Pinpoint the cell where the given text exists, returning its (x, y) midpoint coordinate. 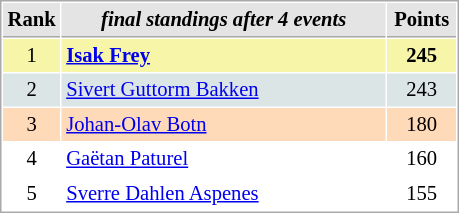
155 (422, 194)
1 (32, 56)
5 (32, 194)
245 (422, 56)
Johan-Olav Botn (224, 124)
Isak Frey (224, 56)
final standings after 4 events (224, 20)
Sverre Dahlen Aspenes (224, 194)
160 (422, 158)
Gaëtan Paturel (224, 158)
2 (32, 90)
243 (422, 90)
3 (32, 124)
4 (32, 158)
180 (422, 124)
Sivert Guttorm Bakken (224, 90)
Rank (32, 20)
Points (422, 20)
